From the cell containing the given text, extract its center point as [X, Y] coordinate. 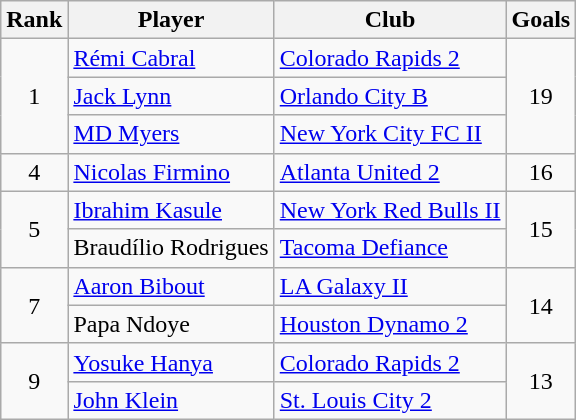
9 [34, 381]
Jack Lynn [171, 96]
Nicolas Firmino [171, 172]
Club [390, 20]
Player [171, 20]
Tacoma Defiance [390, 248]
John Klein [171, 400]
St. Louis City 2 [390, 400]
Yosuke Hanya [171, 362]
Papa Ndoye [171, 324]
Rémi Cabral [171, 58]
Rank [34, 20]
New York City FC II [390, 134]
7 [34, 305]
MD Myers [171, 134]
Aaron Bibout [171, 286]
5 [34, 229]
Goals [541, 20]
16 [541, 172]
LA Galaxy II [390, 286]
Orlando City B [390, 96]
Braudílio Rodrigues [171, 248]
15 [541, 229]
New York Red Bulls II [390, 210]
4 [34, 172]
13 [541, 381]
Atlanta United 2 [390, 172]
14 [541, 305]
Houston Dynamo 2 [390, 324]
19 [541, 96]
1 [34, 96]
Ibrahim Kasule [171, 210]
